Detect which cell encompasses the target text, then output its (x, y) center coordinate. 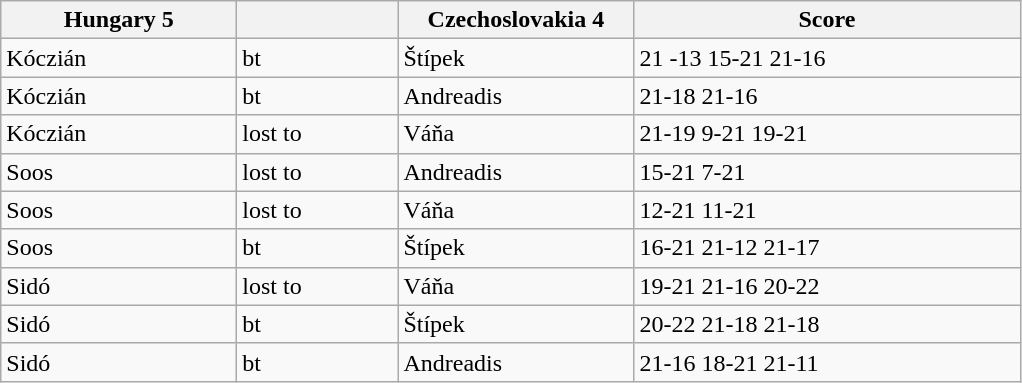
16-21 21-12 21-17 (827, 248)
21-18 21-16 (827, 96)
Hungary 5 (119, 20)
Czechoslovakia 4 (516, 20)
15-21 7-21 (827, 172)
Score (827, 20)
20-22 21-18 21-18 (827, 324)
12-21 11-21 (827, 210)
19-21 21-16 20-22 (827, 286)
21-19 9-21 19-21 (827, 134)
21-16 18-21 21-11 (827, 362)
21 -13 15-21 21-16 (827, 58)
